Return the (X, Y) coordinate for the center point of the cell that contains the specified text.  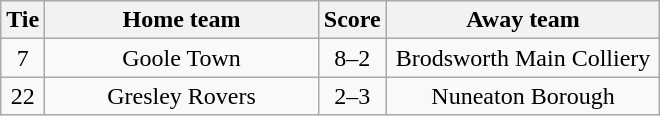
Score (352, 20)
2–3 (352, 96)
Goole Town (182, 58)
8–2 (352, 58)
Away team (523, 20)
Brodsworth Main Colliery (523, 58)
7 (23, 58)
Gresley Rovers (182, 96)
Home team (182, 20)
22 (23, 96)
Nuneaton Borough (523, 96)
Tie (23, 20)
